Find where the given text appears and provide that cell's center as [X, Y] coordinate. 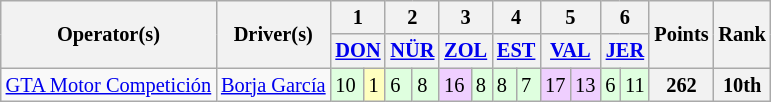
10 [346, 85]
GTA Motor Competición [108, 85]
262 [681, 85]
Points [681, 34]
EST [516, 51]
NÜR [412, 51]
3 [466, 17]
2 [412, 17]
13 [585, 85]
5 [570, 17]
17 [555, 85]
Operator(s) [108, 34]
11 [634, 85]
VAL [570, 51]
ZOL [466, 51]
Borja García [273, 85]
Driver(s) [273, 34]
7 [528, 85]
10th [742, 85]
16 [455, 85]
JER [624, 51]
4 [516, 17]
DON [358, 51]
Rank [742, 34]
